Capture the cell that displays the provided text and extract its (X, Y) central coordinate. 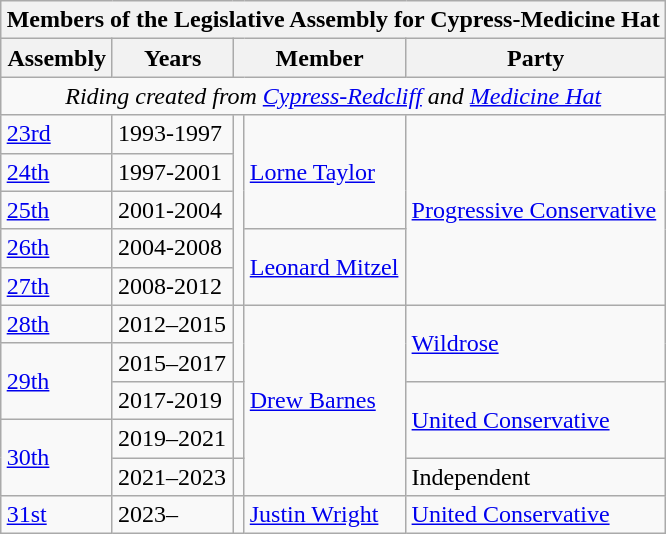
Drew Barnes (325, 400)
27th (56, 286)
1993-1997 (172, 134)
26th (56, 248)
Member (320, 58)
Assembly (56, 58)
30th (56, 457)
2019–2021 (172, 438)
2001-2004 (172, 210)
Riding created from Cypress-Redcliff and Medicine Hat (333, 96)
29th (56, 381)
Wildrose (536, 343)
25th (56, 210)
2012–2015 (172, 324)
28th (56, 324)
Lorne Taylor (325, 172)
Leonard Mitzel (325, 267)
2021–2023 (172, 477)
2008-2012 (172, 286)
Years (172, 58)
2023– (172, 515)
2015–2017 (172, 362)
24th (56, 172)
Members of the Legislative Assembly for Cypress-Medicine Hat (333, 20)
Progressive Conservative (536, 210)
Justin Wright (325, 515)
Independent (536, 477)
Party (536, 58)
2017-2019 (172, 400)
23rd (56, 134)
2004-2008 (172, 248)
31st (56, 515)
1997-2001 (172, 172)
